Scan for the cell matching the given text and deliver its [x, y] coordinate at center. 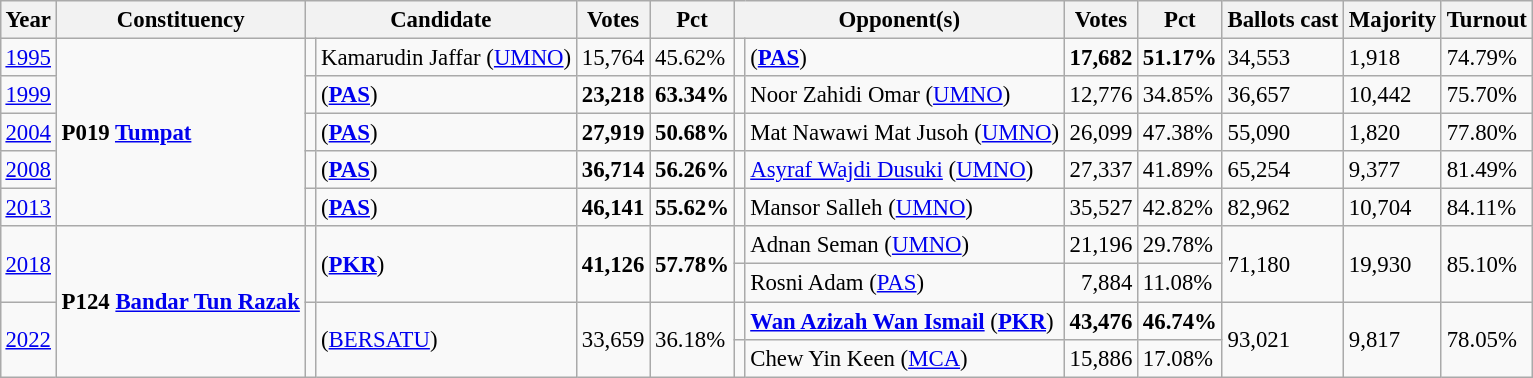
47.38% [1180, 133]
77.80% [1486, 133]
Candidate [440, 20]
41.89% [1180, 170]
15,764 [612, 57]
57.78% [692, 264]
65,254 [1282, 170]
2013 [28, 208]
35,527 [1100, 208]
1,820 [1393, 133]
51.17% [1180, 57]
36,657 [1282, 95]
23,218 [612, 95]
82,962 [1282, 208]
9,817 [1393, 340]
84.11% [1486, 208]
9,377 [1393, 170]
78.05% [1486, 340]
63.34% [692, 95]
Year [28, 20]
11.08% [1180, 283]
29.78% [1180, 245]
45.62% [692, 57]
Turnout [1486, 20]
46.74% [1180, 321]
(PKR) [446, 264]
43,476 [1100, 321]
2018 [28, 264]
74.79% [1486, 57]
27,337 [1100, 170]
75.70% [1486, 95]
1999 [28, 95]
(BERSATU) [446, 340]
Adnan Seman (UMNO) [904, 245]
P019 Tumpat [180, 132]
42.82% [1180, 208]
36,714 [612, 170]
41,126 [612, 264]
Constituency [180, 20]
55,090 [1282, 133]
2008 [28, 170]
Mat Nawawi Mat Jusoh (UMNO) [904, 133]
27,919 [612, 133]
85.10% [1486, 264]
10,704 [1393, 208]
P124 Bandar Tun Razak [180, 301]
Noor Zahidi Omar (UMNO) [904, 95]
1,918 [1393, 57]
Wan Azizah Wan Ismail (PKR) [904, 321]
10,442 [1393, 95]
2022 [28, 340]
21,196 [1100, 245]
Kamarudin Jaffar (UMNO) [446, 57]
17.08% [1180, 358]
34,553 [1282, 57]
Ballots cast [1282, 20]
71,180 [1282, 264]
34.85% [1180, 95]
Rosni Adam (PAS) [904, 283]
Chew Yin Keen (MCA) [904, 358]
Mansor Salleh (UMNO) [904, 208]
55.62% [692, 208]
46,141 [612, 208]
15,886 [1100, 358]
17,682 [1100, 57]
50.68% [692, 133]
12,776 [1100, 95]
2004 [28, 133]
36.18% [692, 340]
19,930 [1393, 264]
33,659 [612, 340]
56.26% [692, 170]
7,884 [1100, 283]
93,021 [1282, 340]
Majority [1393, 20]
26,099 [1100, 133]
Asyraf Wajdi Dusuki (UMNO) [904, 170]
1995 [28, 57]
Opponent(s) [899, 20]
81.49% [1486, 170]
